Pinpoint the cell where the given text exists, returning its [X, Y] midpoint coordinate. 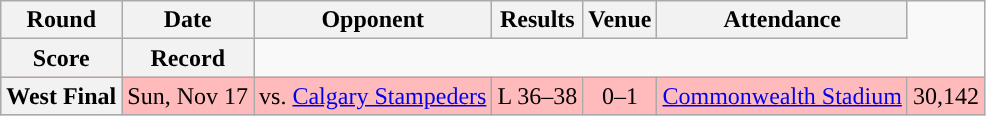
Results [538, 20]
West Final [62, 96]
Round [62, 20]
0–1 [620, 96]
Date [188, 20]
Sun, Nov 17 [188, 96]
vs. Calgary Stampeders [373, 96]
Commonwealth Stadium [782, 96]
Opponent [373, 20]
Attendance [782, 20]
Record [188, 58]
L 36–38 [538, 96]
Score [62, 58]
Venue [620, 20]
30,142 [946, 96]
